Extract the (x, y) coordinate from the center of the cell holding the provided text.  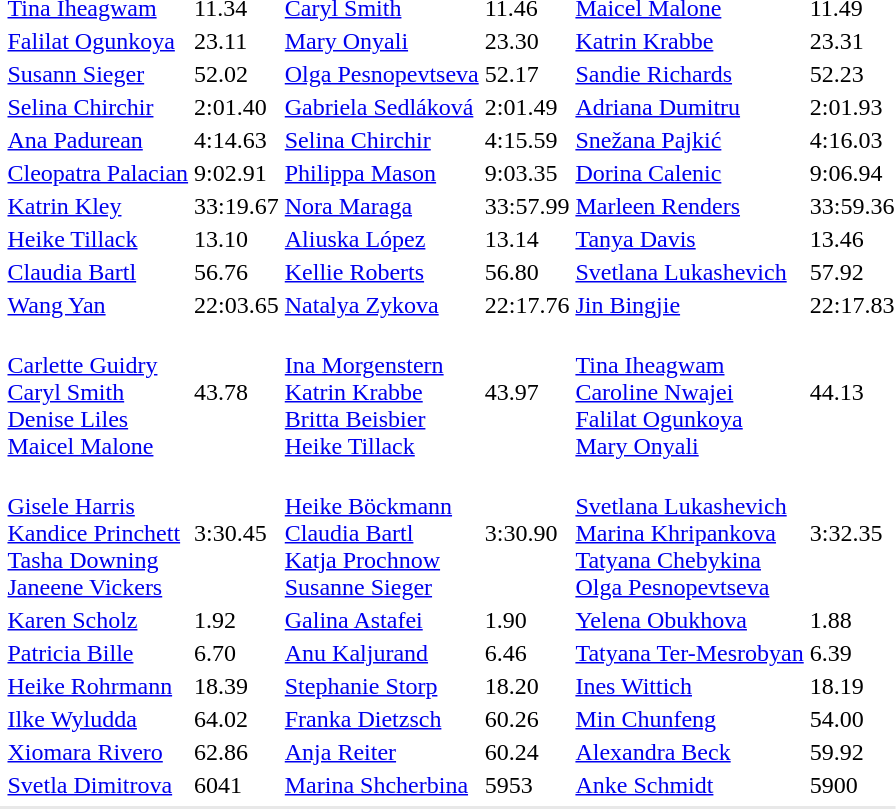
9:03.35 (527, 173)
Cleopatra Palacian (98, 173)
Marina Shcherbina (382, 785)
Katrin Kley (98, 206)
Adriana Dumitru (690, 107)
33:57.99 (527, 206)
Katrin Krabbe (690, 41)
Min Chunfeng (690, 719)
Sandie Richards (690, 74)
Anke Schmidt (690, 785)
59.92 (852, 752)
22:17.76 (527, 305)
Heike Rohrmann (98, 686)
60.26 (527, 719)
Franka Dietzsch (382, 719)
9:06.94 (852, 173)
Philippa Mason (382, 173)
62.86 (237, 752)
43.78 (237, 392)
44.13 (852, 392)
5900 (852, 785)
22:03.65 (237, 305)
Ines Wittich (690, 686)
54.00 (852, 719)
Tanya Davis (690, 239)
23.31 (852, 41)
Mary Onyali (382, 41)
Falilat Ogunkoya (98, 41)
18.39 (237, 686)
Claudia Bartl (98, 272)
Yelena Obukhova (690, 620)
52.23 (852, 74)
Galina Astafei (382, 620)
56.76 (237, 272)
2:01.93 (852, 107)
Ilke Wyludda (98, 719)
52.17 (527, 74)
9:02.91 (237, 173)
52.02 (237, 74)
6.46 (527, 653)
6.39 (852, 653)
Patricia Bille (98, 653)
Svetla Dimitrova (98, 785)
Heike BöckmannClaudia BartlKatja ProchnowSusanne Sieger (382, 533)
18.20 (527, 686)
18.19 (852, 686)
23.30 (527, 41)
13.10 (237, 239)
2:01.40 (237, 107)
Tina IheagwamCaroline NwajeiFalilat OgunkoyaMary Onyali (690, 392)
Wang Yan (98, 305)
4:14.63 (237, 140)
4:16.03 (852, 140)
33:19.67 (237, 206)
Svetlana LukashevichMarina KhripankovaTatyana ChebykinaOlga Pesnopevtseva (690, 533)
Gisele HarrisKandice PrinchettTasha DowningJaneene Vickers (98, 533)
13.14 (527, 239)
64.02 (237, 719)
43.97 (527, 392)
6.70 (237, 653)
22:17.83 (852, 305)
57.92 (852, 272)
Anja Reiter (382, 752)
1.90 (527, 620)
1.92 (237, 620)
Xiomara Rivero (98, 752)
1.88 (852, 620)
33:59.36 (852, 206)
3:30.45 (237, 533)
Ana Padurean (98, 140)
Heike Tillack (98, 239)
3:32.35 (852, 533)
3:30.90 (527, 533)
Aliuska López (382, 239)
Nora Maraga (382, 206)
Gabriela Sedláková (382, 107)
Alexandra Beck (690, 752)
Svetlana Lukashevich (690, 272)
4:15.59 (527, 140)
Kellie Roberts (382, 272)
6041 (237, 785)
Ina MorgensternKatrin KrabbeBritta BeisbierHeike Tillack (382, 392)
Dorina Calenic (690, 173)
Susann Sieger (98, 74)
Tatyana Ter-Mesrobyan (690, 653)
Stephanie Storp (382, 686)
Karen Scholz (98, 620)
60.24 (527, 752)
Jin Bingjie (690, 305)
Natalya Zykova (382, 305)
23.11 (237, 41)
Anu Kaljurand (382, 653)
56.80 (527, 272)
Carlette GuidryCaryl SmithDenise LilesMaicel Malone (98, 392)
13.46 (852, 239)
Olga Pesnopevtseva (382, 74)
Snežana Pajkić (690, 140)
Marleen Renders (690, 206)
5953 (527, 785)
2:01.49 (527, 107)
